Search for the cell housing the specified text and yield its (x, y) center coordinate. 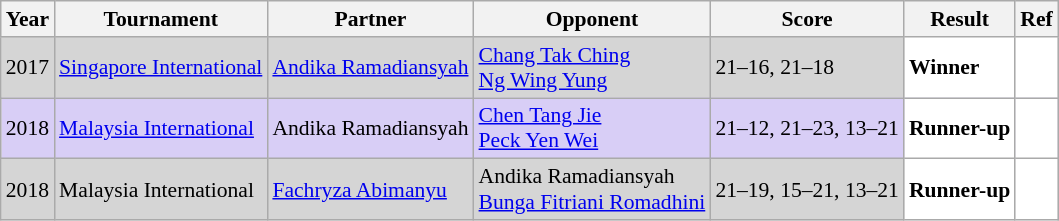
Tournament (160, 19)
Partner (370, 19)
Score (807, 19)
Andika Ramadiansyah Bunga Fitriani Romadhini (592, 190)
21–12, 21–23, 13–21 (807, 128)
2017 (28, 68)
21–16, 21–18 (807, 68)
Ref (1036, 19)
Singapore International (160, 68)
Winner (960, 68)
21–19, 15–21, 13–21 (807, 190)
Chang Tak Ching Ng Wing Yung (592, 68)
Result (960, 19)
Fachryza Abimanyu (370, 190)
Year (28, 19)
Opponent (592, 19)
Chen Tang Jie Peck Yen Wei (592, 128)
